Identify which cell holds the provided text, then report its (x, y) central coordinate. 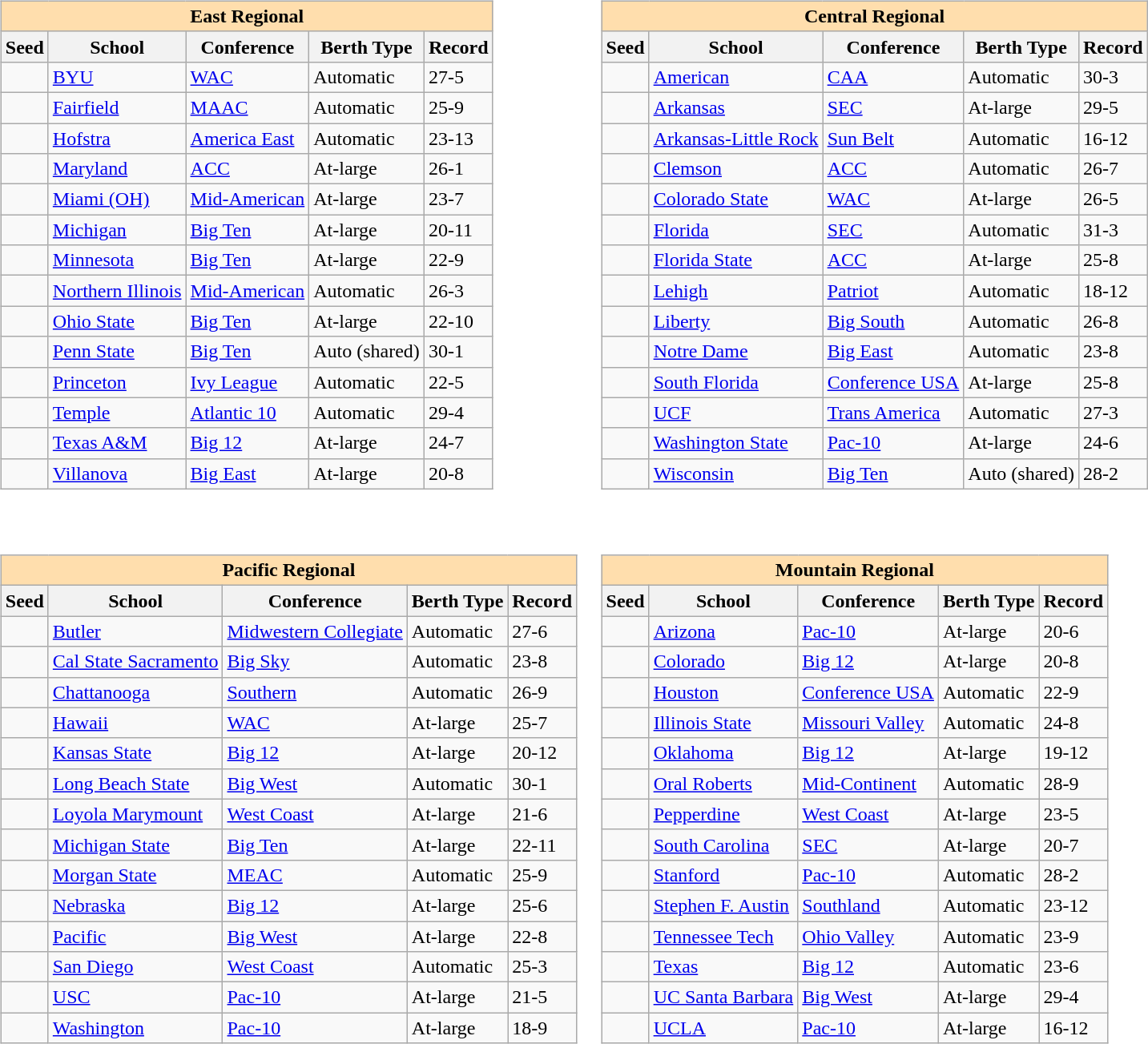
America East (248, 139)
Notre Dame (735, 352)
Butler (135, 631)
South Florida (735, 382)
26-3 (458, 291)
Ivy League (248, 382)
Southland (868, 905)
27-3 (1113, 413)
26-5 (1113, 200)
26-9 (542, 692)
Central Regional (875, 16)
26-1 (458, 169)
Villanova (117, 474)
Wisconsin (735, 474)
Tennessee Tech (723, 937)
Arkansas (735, 107)
USC (135, 998)
Kansas State (135, 753)
26-7 (1113, 169)
Colorado State (735, 200)
Clemson (735, 169)
Southern (315, 692)
Morgan State (135, 875)
BYU (117, 77)
23-5 (1073, 814)
CAA (893, 77)
28-9 (1073, 784)
Florida (735, 230)
Atlantic 10 (248, 413)
Texas (723, 967)
24-8 (1073, 723)
San Diego (135, 967)
27-5 (458, 77)
UCF (735, 413)
Minnesota (117, 260)
Oral Roberts (723, 784)
Temple (117, 413)
Michigan (117, 230)
Illinois State (723, 723)
22-8 (542, 937)
20-7 (1073, 844)
Arizona (723, 631)
Chattanooga (135, 692)
Houston (723, 692)
East Regional (247, 16)
30-3 (1113, 77)
American (735, 77)
Texas A&M (117, 443)
MEAC (315, 875)
Florida State (735, 260)
Miami (OH) (117, 200)
25-6 (542, 905)
Missouri Valley (868, 723)
Northern Illinois (117, 291)
Princeton (117, 382)
Pacific (135, 937)
31-3 (1113, 230)
Ohio Valley (868, 937)
Big Sky (315, 662)
Lehigh (735, 291)
24-6 (1113, 443)
19-12 (1073, 753)
Liberty (735, 321)
Patriot (893, 291)
MAAC (248, 107)
18-12 (1113, 291)
Cal State Sacramento (135, 662)
25-7 (542, 723)
23-7 (458, 200)
23-9 (1073, 937)
Maryland (117, 169)
Arkansas-Little Rock (735, 139)
21-6 (542, 814)
24-7 (458, 443)
25-3 (542, 967)
South Carolina (723, 844)
20-6 (1073, 631)
Fairfield (117, 107)
Trans America (893, 413)
Mountain Regional (855, 570)
20-12 (542, 753)
Sun Belt (893, 139)
Pepperdine (723, 814)
27-6 (542, 631)
Penn State (117, 352)
Hofstra (117, 139)
Michigan State (135, 844)
Stephen F. Austin (723, 905)
Loyola Marymount (135, 814)
Mid-Continent (868, 784)
18-9 (542, 1028)
UC Santa Barbara (723, 998)
29-5 (1113, 107)
UCLA (723, 1028)
Hawaii (135, 723)
21-5 (542, 998)
23-12 (1073, 905)
Big South (893, 321)
Ohio State (117, 321)
Washington (135, 1028)
20-11 (458, 230)
Long Beach State (135, 784)
Oklahoma (723, 753)
Nebraska (135, 905)
Washington State (735, 443)
Stanford (723, 875)
Colorado (723, 662)
23-6 (1073, 967)
22-5 (458, 382)
23-13 (458, 139)
22-11 (542, 844)
26-8 (1113, 321)
Midwestern Collegiate (315, 631)
22-10 (458, 321)
Pacific Regional (288, 570)
